Scan for the cell matching the given text and deliver its (X, Y) coordinate at center. 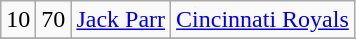
70 (54, 20)
Cincinnati Royals (263, 20)
10 (18, 20)
Jack Parr (121, 20)
